Capture the cell that displays the provided text and extract its [X, Y] central coordinate. 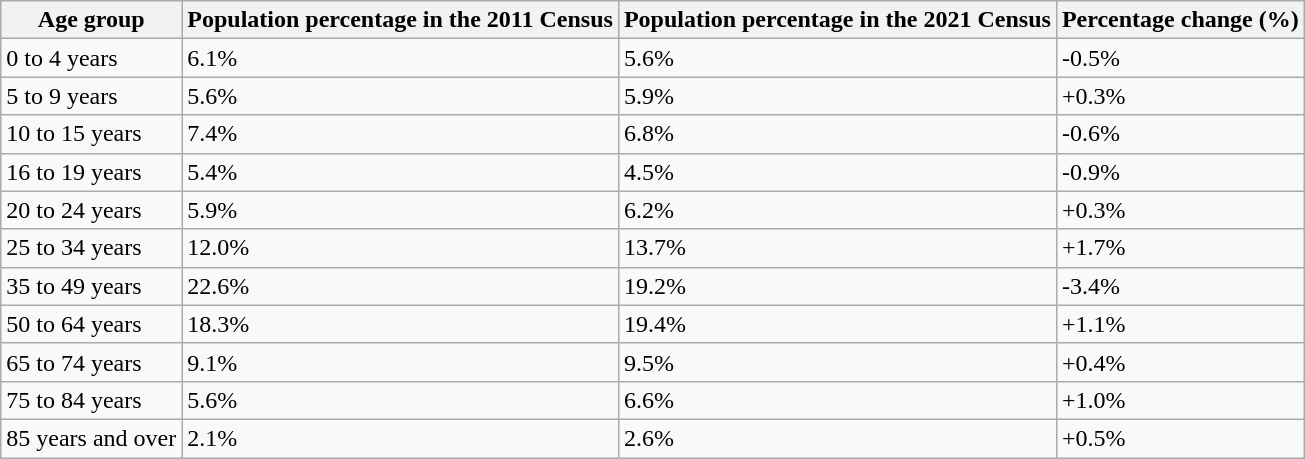
75 to 84 years [92, 400]
4.5% [837, 172]
9.1% [400, 362]
16 to 19 years [92, 172]
19.4% [837, 324]
25 to 34 years [92, 248]
7.4% [400, 134]
2.1% [400, 438]
6.2% [837, 210]
19.2% [837, 286]
65 to 74 years [92, 362]
50 to 64 years [92, 324]
35 to 49 years [92, 286]
9.5% [837, 362]
-0.6% [1180, 134]
6.8% [837, 134]
+1.7% [1180, 248]
13.7% [837, 248]
22.6% [400, 286]
+1.1% [1180, 324]
2.6% [837, 438]
Percentage change (%) [1180, 20]
5.4% [400, 172]
-3.4% [1180, 286]
+0.4% [1180, 362]
6.1% [400, 58]
Population percentage in the 2011 Census [400, 20]
0 to 4 years [92, 58]
+0.5% [1180, 438]
20 to 24 years [92, 210]
-0.9% [1180, 172]
10 to 15 years [92, 134]
12.0% [400, 248]
5 to 9 years [92, 96]
6.6% [837, 400]
Population percentage in the 2021 Census [837, 20]
+1.0% [1180, 400]
85 years and over [92, 438]
Age group [92, 20]
-0.5% [1180, 58]
18.3% [400, 324]
